From the cell containing the given text, extract its center point as [X, Y] coordinate. 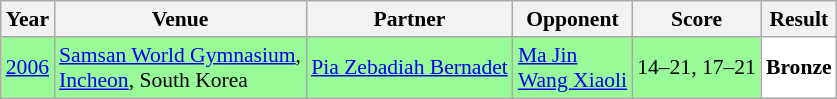
Partner [410, 19]
Opponent [572, 19]
Venue [180, 19]
Pia Zebadiah Bernadet [410, 68]
Score [696, 19]
Result [799, 19]
14–21, 17–21 [696, 68]
2006 [28, 68]
Ma Jin Wang Xiaoli [572, 68]
Samsan World Gymnasium,Incheon, South Korea [180, 68]
Year [28, 19]
Bronze [799, 68]
